For the text-containing cell, return its midpoint in [X, Y] coordinate format. 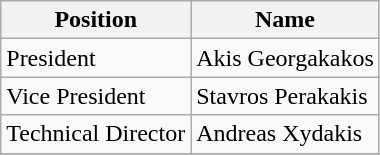
Andreas Xydakis [286, 134]
Technical Director [96, 134]
President [96, 58]
Stavros Perakakis [286, 96]
Name [286, 20]
Position [96, 20]
Akis Georgakakos [286, 58]
Vice President [96, 96]
